Extract the [x, y] coordinate from the center of the cell holding the provided text.  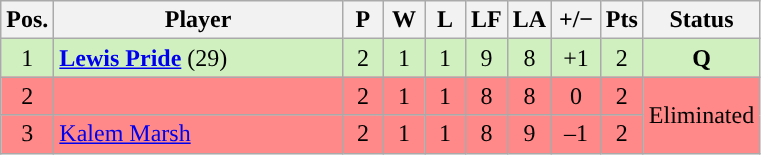
Player [198, 20]
Status [701, 20]
Eliminated [701, 115]
Lewis Pride (29) [198, 58]
3 [28, 134]
W [404, 20]
LF [487, 20]
+1 [576, 58]
–1 [576, 134]
Pos. [28, 20]
0 [576, 96]
P [362, 20]
LA [529, 20]
L [444, 20]
Pts [622, 20]
Kalem Marsh [198, 134]
+/− [576, 20]
Q [701, 58]
